Identify which cell holds the provided text, then report its [X, Y] central coordinate. 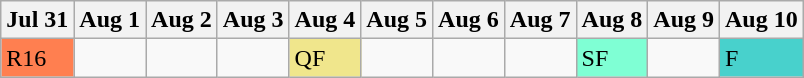
R16 [38, 58]
F [762, 58]
Aug 6 [469, 20]
QF [325, 58]
Aug 4 [325, 20]
Aug 7 [540, 20]
Aug 3 [253, 20]
Aug 10 [762, 20]
Aug 2 [182, 20]
Aug 1 [110, 20]
Aug 5 [397, 20]
Jul 31 [38, 20]
SF [612, 58]
Aug 8 [612, 20]
Aug 9 [684, 20]
